Extract the (X, Y) coordinate from the center of the cell holding the provided text.  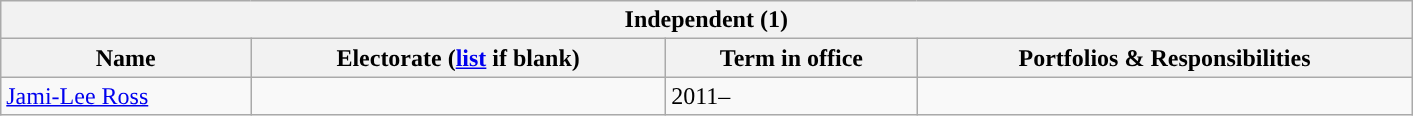
Independent (1) (706, 20)
2011– (792, 96)
Jami-Lee Ross (126, 96)
Portfolios & Responsibilities (1164, 58)
Electorate (list if blank) (458, 58)
Name (126, 58)
Term in office (792, 58)
